Scan for the cell matching the given text and deliver its [X, Y] coordinate at center. 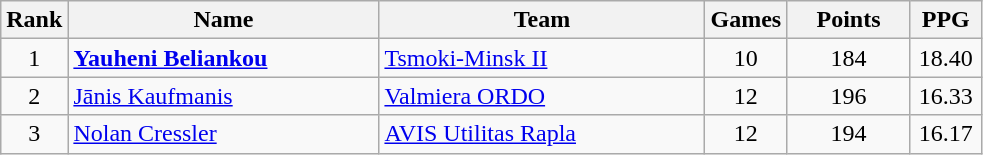
Yauheni Beliankou [224, 58]
Name [224, 20]
Points [849, 20]
2 [34, 96]
18.40 [946, 58]
184 [849, 58]
16.33 [946, 96]
Rank [34, 20]
Games [746, 20]
Jānis Kaufmanis [224, 96]
Valmiera ORDO [542, 96]
196 [849, 96]
10 [746, 58]
16.17 [946, 134]
Nolan Cressler [224, 134]
3 [34, 134]
194 [849, 134]
PPG [946, 20]
1 [34, 58]
Team [542, 20]
Tsmoki-Minsk II [542, 58]
AVIS Utilitas Rapla [542, 134]
